Extract the [X, Y] coordinate from the center of the cell holding the provided text.  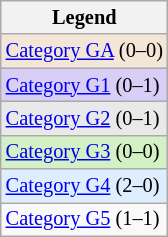
Category GA (0–0) [84, 51]
Legend [84, 17]
Category G5 (1–1) [84, 219]
Category G3 (0–0) [84, 152]
Category G1 (0–1) [84, 85]
Category G4 (2–0) [84, 186]
Category G2 (0–1) [84, 118]
